Provide the [x, y] coordinate of the cell's center where the given text is located.  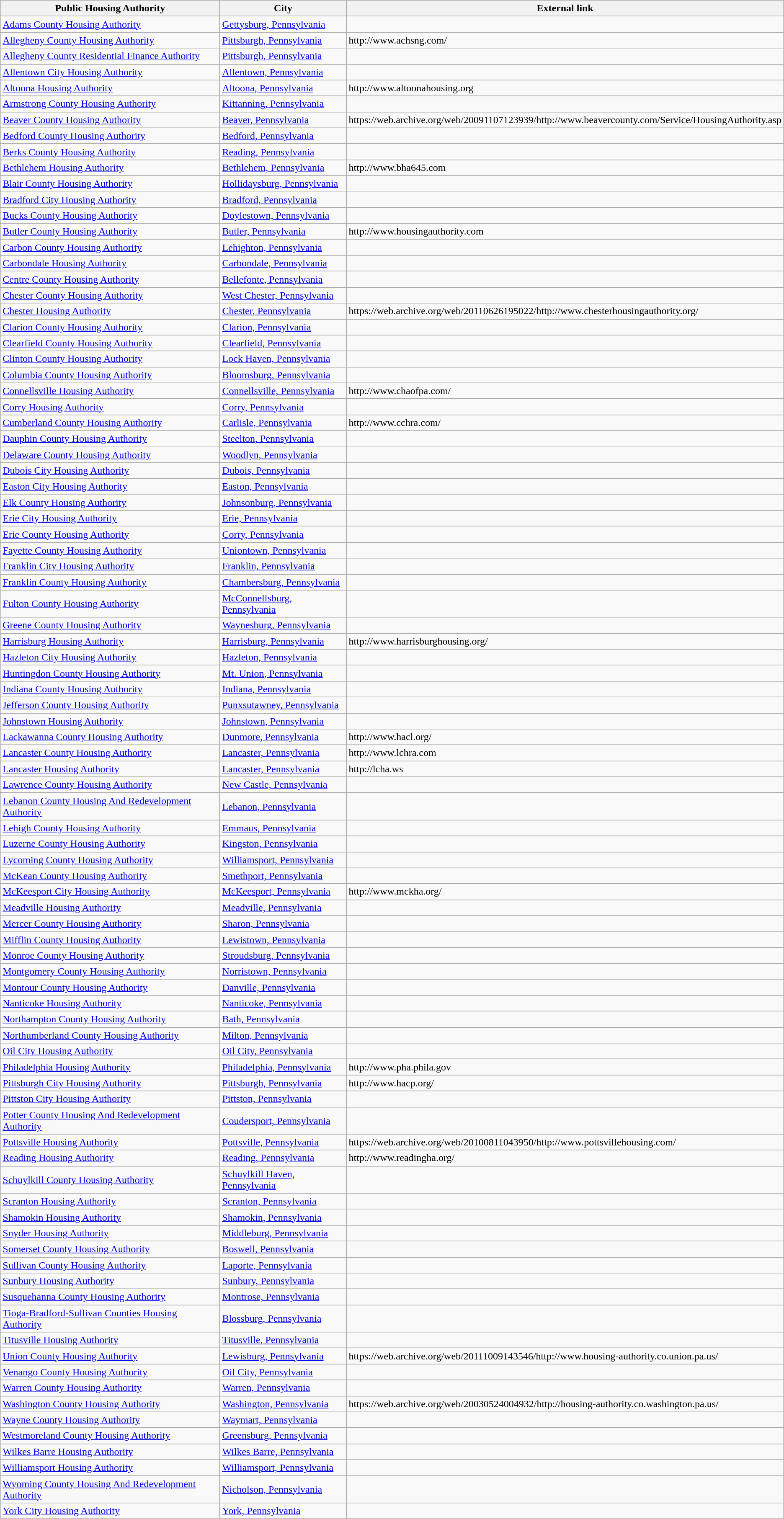
http://www.altoonahousing.org [565, 88]
Wayne County Housing Authority [110, 1420]
Lackawanna County Housing Authority [110, 737]
Beaver, Pennsylvania [283, 120]
Norristown, Pennsylvania [283, 971]
Emmaus, Pennsylvania [283, 828]
Stroudsburg, Pennsylvania [283, 955]
https://web.archive.org/web/20111009143546/http://www.housing-authority.co.union.pa.us/ [565, 1356]
Allentown City Housing Authority [110, 72]
Lancaster County Housing Authority [110, 753]
Meadville, Pennsylvania [283, 908]
Boswell, Pennsylvania [283, 1249]
Kittanning, Pennsylvania [283, 104]
Bradford, Pennsylvania [283, 200]
http://www.mckha.org/ [565, 892]
Lebanon, Pennsylvania [283, 807]
Northampton County Housing Authority [110, 1019]
New Castle, Pennsylvania [283, 785]
http://www.hacp.org/ [565, 1083]
Delaware County Housing Authority [110, 454]
Mercer County Housing Authority [110, 923]
Wilkes Barre, Pennsylvania [283, 1452]
Adams County Housing Authority [110, 24]
External link [565, 8]
Carbondale Housing Authority [110, 263]
Steelton, Pennsylvania [283, 438]
http://www.readingha.org/ [565, 1158]
https://web.archive.org/web/20030524004932/http://housing-authority.co.washington.pa.us/ [565, 1404]
Hazleton City Housing Authority [110, 657]
http://www.chaofpa.com/ [565, 391]
Butler County Housing Authority [110, 232]
Wyoming County Housing And Redevelopment Authority [110, 1489]
Dubois, Pennsylvania [283, 471]
Fayette County Housing Authority [110, 550]
Cumberland County Housing Authority [110, 423]
Lock Haven, Pennsylvania [283, 359]
Bedford County Housing Authority [110, 136]
Butler, Pennsylvania [283, 232]
Bradford City Housing Authority [110, 200]
Centre County Housing Authority [110, 279]
Indiana County Housing Authority [110, 689]
Connellsville, Pennsylvania [283, 391]
Bedford, Pennsylvania [283, 136]
Reading Housing Authority [110, 1158]
Philadelphia, Pennsylvania [283, 1067]
Pottsville Housing Authority [110, 1142]
Bellefonte, Pennsylvania [283, 279]
Carbondale, Pennsylvania [283, 263]
Huntingdon County Housing Authority [110, 673]
Potter County Housing And Redevelopment Authority [110, 1121]
Dauphin County Housing Authority [110, 438]
Johnstown, Pennsylvania [283, 721]
Lebanon County Housing And Redevelopment Authority [110, 807]
Milton, Pennsylvania [283, 1035]
Scranton, Pennsylvania [283, 1201]
Punxsutawney, Pennsylvania [283, 705]
Wilkes Barre Housing Authority [110, 1452]
Harrisburg, Pennsylvania [283, 641]
Carlisle, Pennsylvania [283, 423]
Easton, Pennsylvania [283, 487]
Sunbury, Pennsylvania [283, 1281]
Chester Housing Authority [110, 311]
http://www.housingauthority.com [565, 232]
Bethlehem, Pennsylvania [283, 168]
Laporte, Pennsylvania [283, 1265]
Beaver County Housing Authority [110, 120]
Montgomery County Housing Authority [110, 971]
Schuylkill Haven, Pennsylvania [283, 1179]
http://www.lchra.com [565, 753]
Erie, Pennsylvania [283, 518]
Allegheny County Housing Authority [110, 40]
Sunbury Housing Authority [110, 1281]
Montrose, Pennsylvania [283, 1297]
Franklin City Housing Authority [110, 566]
Connellsville Housing Authority [110, 391]
Sullivan County Housing Authority [110, 1265]
Dunmore, Pennsylvania [283, 737]
Columbia County Housing Authority [110, 375]
Nicholson, Pennsylvania [283, 1489]
Hollidaysburg, Pennsylvania [283, 183]
Somerset County Housing Authority [110, 1249]
Doylestown, Pennsylvania [283, 216]
Washington, Pennsylvania [283, 1404]
Bloomsburg, Pennsylvania [283, 375]
Bucks County Housing Authority [110, 216]
Altoona Housing Authority [110, 88]
Susquehanna County Housing Authority [110, 1297]
Tioga-Bradford-Sullivan Counties Housing Authority [110, 1318]
McKean County Housing Authority [110, 876]
Allegheny County Residential Finance Authority [110, 56]
Mifflin County Housing Authority [110, 939]
Lawrence County Housing Authority [110, 785]
Montour County Housing Authority [110, 987]
McKeesport, Pennsylvania [283, 892]
Altoona, Pennsylvania [283, 88]
Shamokin Housing Authority [110, 1217]
Clearfield County Housing Authority [110, 343]
Meadville Housing Authority [110, 908]
Elk County Housing Authority [110, 503]
Westmoreland County Housing Authority [110, 1436]
Corry Housing Authority [110, 407]
Pittsburgh City Housing Authority [110, 1083]
https://web.archive.org/web/20100811043950/http://www.pottsvillehousing.com/ [565, 1142]
Titusville Housing Authority [110, 1340]
Erie City Housing Authority [110, 518]
Lewisburg, Pennsylvania [283, 1356]
Berks County Housing Authority [110, 152]
Smethport, Pennsylvania [283, 876]
Franklin County Housing Authority [110, 582]
http://www.bha645.com [565, 168]
Indiana, Pennsylvania [283, 689]
Hazleton, Pennsylvania [283, 657]
McConnellsburg, Pennsylvania [283, 604]
Erie County Housing Authority [110, 534]
Williamsport Housing Authority [110, 1467]
http://www.harrisburghousing.org/ [565, 641]
Clinton County Housing Authority [110, 359]
McKeesport City Housing Authority [110, 892]
Clearfield, Pennsylvania [283, 343]
Schuylkill County Housing Authority [110, 1179]
http://www.achsng.com/ [565, 40]
Washington County Housing Authority [110, 1404]
Lehigh County Housing Authority [110, 828]
Sharon, Pennsylvania [283, 923]
Snyder Housing Authority [110, 1233]
Johnsonburg, Pennsylvania [283, 503]
Lycoming County Housing Authority [110, 860]
Chester County Housing Authority [110, 295]
Warren, Pennsylvania [283, 1388]
Jefferson County Housing Authority [110, 705]
Lewistown, Pennsylvania [283, 939]
Harrisburg Housing Authority [110, 641]
https://web.archive.org/web/20110626195022/http://www.chesterhousingauthority.org/ [565, 311]
Blossburg, Pennsylvania [283, 1318]
Johnstown Housing Authority [110, 721]
Lehighton, Pennsylvania [283, 248]
Luzerne County Housing Authority [110, 844]
Middleburg, Pennsylvania [283, 1233]
Venango County Housing Authority [110, 1372]
http://www.hacl.org/ [565, 737]
http://www.pha.phila.gov [565, 1067]
City [283, 8]
Clarion County Housing Authority [110, 327]
Titusville, Pennsylvania [283, 1340]
Lancaster Housing Authority [110, 769]
York, Pennsylvania [283, 1511]
Northumberland County Housing Authority [110, 1035]
Carbon County Housing Authority [110, 248]
Public Housing Authority [110, 8]
Nanticoke, Pennsylvania [283, 1003]
Franklin, Pennsylvania [283, 566]
Gettysburg, Pennsylvania [283, 24]
Clarion, Pennsylvania [283, 327]
Pittston, Pennsylvania [283, 1099]
Waymart, Pennsylvania [283, 1420]
Armstrong County Housing Authority [110, 104]
Uniontown, Pennsylvania [283, 550]
Bath, Pennsylvania [283, 1019]
https://web.archive.org/web/20091107123939/http://www.beavercounty.com/Service/HousingAuthority.asp [565, 120]
Waynesburg, Pennsylvania [283, 625]
Easton City Housing Authority [110, 487]
Blair County Housing Authority [110, 183]
Bethlehem Housing Authority [110, 168]
Woodlyn, Pennsylvania [283, 454]
Chester, Pennsylvania [283, 311]
Monroe County Housing Authority [110, 955]
http://lcha.ws [565, 769]
http://www.cchra.com/ [565, 423]
Warren County Housing Authority [110, 1388]
Greensburg, Pennsylvania [283, 1436]
Kingston, Pennsylvania [283, 844]
Danville, Pennsylvania [283, 987]
Allentown, Pennsylvania [283, 72]
Nanticoke Housing Authority [110, 1003]
Fulton County Housing Authority [110, 604]
Pittston City Housing Authority [110, 1099]
Coudersport, Pennsylvania [283, 1121]
Union County Housing Authority [110, 1356]
Chambersburg, Pennsylvania [283, 582]
York City Housing Authority [110, 1511]
Mt. Union, Pennsylvania [283, 673]
Dubois City Housing Authority [110, 471]
West Chester, Pennsylvania [283, 295]
Shamokin, Pennsylvania [283, 1217]
Oil City Housing Authority [110, 1051]
Scranton Housing Authority [110, 1201]
Pottsville, Pennsylvania [283, 1142]
Greene County Housing Authority [110, 625]
Philadelphia Housing Authority [110, 1067]
